For the text-containing cell, return its midpoint in (X, Y) coordinate format. 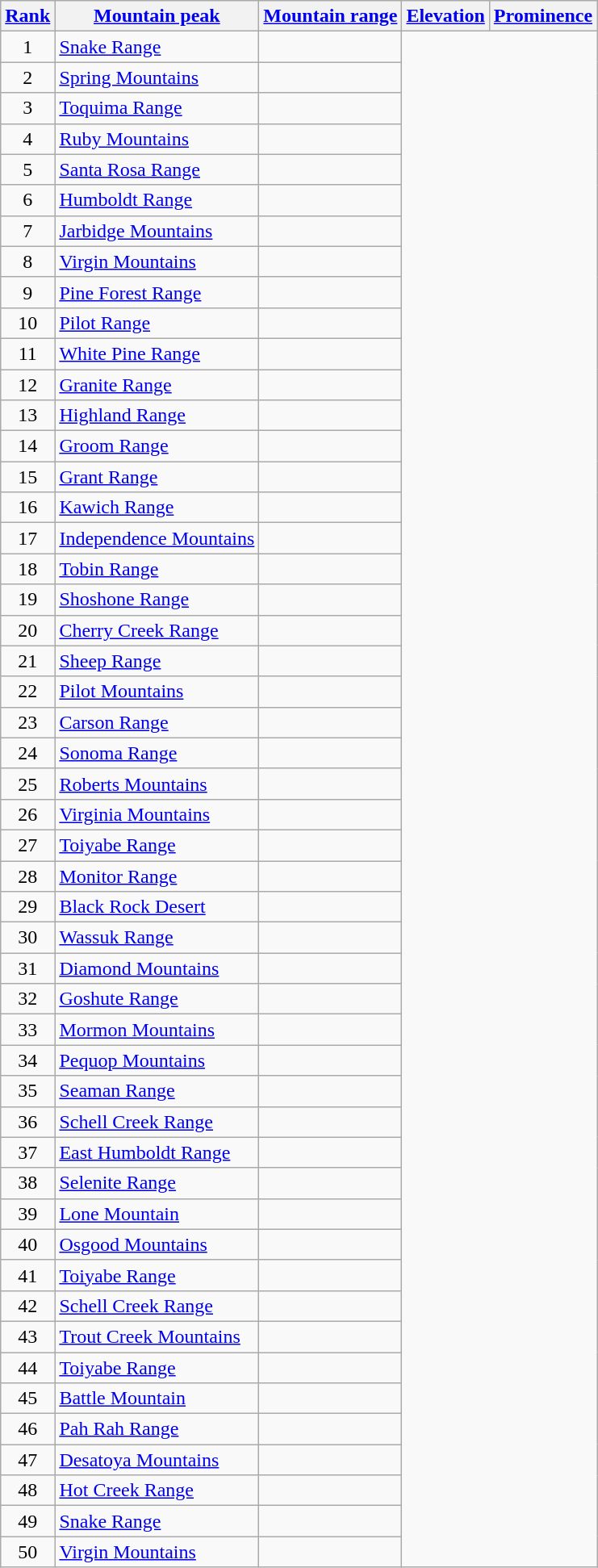
32 (27, 999)
11 (27, 353)
29 (27, 907)
Osgood Mountains (157, 1244)
Desatoya Mountains (157, 1460)
28 (27, 876)
16 (27, 508)
Lone Mountain (157, 1214)
Sheep Range (157, 661)
Rank (27, 16)
Spring Mountains (157, 77)
Mountain range (331, 16)
8 (27, 261)
Hot Creek Range (157, 1491)
Kawich Range (157, 508)
Santa Rosa Range (157, 169)
Pilot Mountains (157, 692)
Diamond Mountains (157, 968)
Pilot Range (157, 323)
Trout Creek Mountains (157, 1336)
30 (27, 938)
Elevation (445, 16)
43 (27, 1336)
48 (27, 1491)
45 (27, 1399)
Independence Mountains (157, 538)
33 (27, 1030)
Seaman Range (157, 1091)
4 (27, 139)
10 (27, 323)
50 (27, 1552)
Sonoma Range (157, 753)
White Pine Range (157, 353)
24 (27, 753)
Mormon Mountains (157, 1030)
Shoshone Range (157, 600)
Black Rock Desert (157, 907)
14 (27, 446)
Roberts Mountains (157, 784)
Granite Range (157, 385)
Tobin Range (157, 569)
26 (27, 814)
Carson Range (157, 722)
17 (27, 538)
31 (27, 968)
Humboldt Range (157, 200)
35 (27, 1091)
23 (27, 722)
Battle Mountain (157, 1399)
Toquima Range (157, 108)
36 (27, 1122)
Groom Range (157, 446)
Goshute Range (157, 999)
15 (27, 477)
13 (27, 416)
Pine Forest Range (157, 292)
22 (27, 692)
18 (27, 569)
3 (27, 108)
Highland Range (157, 416)
Wassuk Range (157, 938)
Prominence (542, 16)
Pah Rah Range (157, 1429)
40 (27, 1244)
Jarbidge Mountains (157, 231)
Monitor Range (157, 876)
9 (27, 292)
39 (27, 1214)
Mountain peak (157, 16)
Selenite Range (157, 1183)
5 (27, 169)
Ruby Mountains (157, 139)
47 (27, 1460)
21 (27, 661)
East Humboldt Range (157, 1152)
37 (27, 1152)
20 (27, 630)
38 (27, 1183)
Cherry Creek Range (157, 630)
49 (27, 1521)
7 (27, 231)
19 (27, 600)
2 (27, 77)
44 (27, 1368)
46 (27, 1429)
34 (27, 1060)
Pequop Mountains (157, 1060)
1 (27, 47)
Virginia Mountains (157, 814)
27 (27, 845)
41 (27, 1275)
6 (27, 200)
42 (27, 1306)
12 (27, 385)
25 (27, 784)
Grant Range (157, 477)
